Return the [X, Y] coordinate for the center point of the cell that contains the specified text.  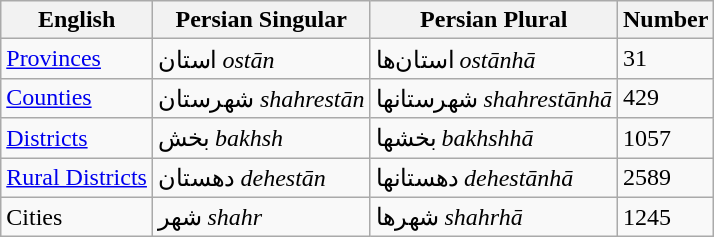
شهرستانها shahrestānhā [494, 98]
Cities [77, 217]
Persian Plural [494, 20]
2589 [666, 178]
شهر shahr [261, 217]
شهرستان shahrestān [261, 98]
شهرها shahrhā [494, 217]
Persian Singular [261, 20]
Districts [77, 138]
429 [666, 98]
1245 [666, 217]
Provinces [77, 59]
Rural Districts [77, 178]
Counties [77, 98]
دهستانها dehestānhā [494, 178]
بخش bakhsh [261, 138]
استان ostān [261, 59]
دهستان dehestān [261, 178]
31 [666, 59]
English [77, 20]
Number [666, 20]
استان‌ها ostānhā [494, 59]
1057 [666, 138]
بخشها bakhshhā [494, 138]
